Locate the cell with the specified text and output its (x, y) center coordinate. 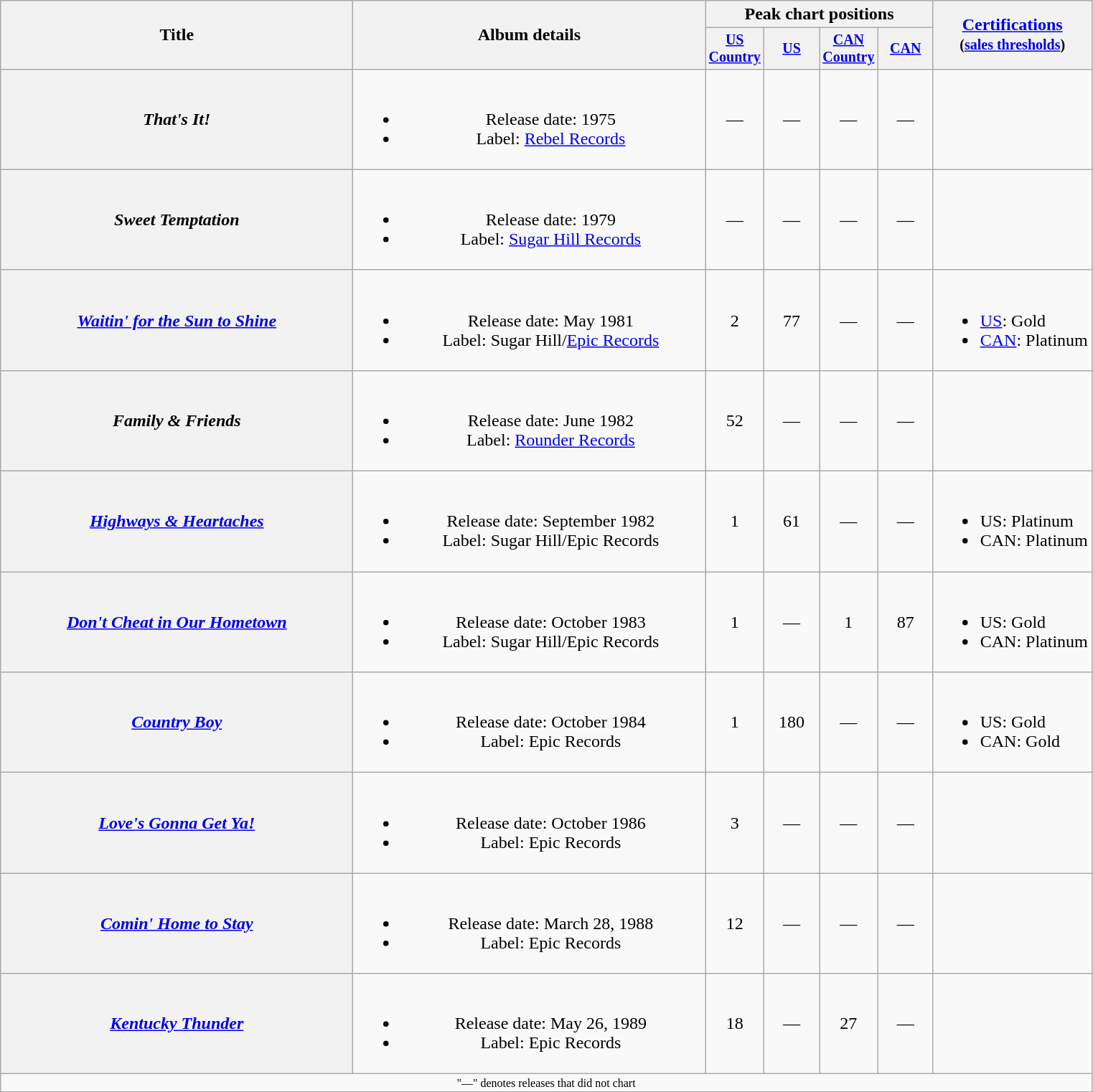
That's It! (177, 119)
US (792, 49)
Release date: September 1982Label: Sugar Hill/Epic Records (530, 522)
2 (735, 320)
Kentucky Thunder (177, 1024)
12 (735, 923)
Sweet Temptation (177, 220)
27 (849, 1024)
Release date: June 1982Label: Rounder Records (530, 420)
180 (792, 722)
US: GoldCAN: Gold (1012, 722)
Release date: 1979Label: Sugar Hill Records (530, 220)
Release date: May 26, 1989Label: Epic Records (530, 1024)
Release date: March 28, 1988Label: Epic Records (530, 923)
US Country (735, 49)
Release date: October 1986Label: Epic Records (530, 823)
Highways & Heartaches (177, 522)
Release date: May 1981Label: Sugar Hill/Epic Records (530, 320)
Love's Gonna Get Ya! (177, 823)
Comin' Home to Stay (177, 923)
Release date: October 1984Label: Epic Records (530, 722)
Waitin' for the Sun to Shine (177, 320)
Country Boy (177, 722)
Release date: 1975Label: Rebel Records (530, 119)
Certifications(sales thresholds) (1012, 35)
Title (177, 35)
Album details (530, 35)
61 (792, 522)
52 (735, 420)
US: PlatinumCAN: Platinum (1012, 522)
CAN Country (849, 49)
77 (792, 320)
Family & Friends (177, 420)
"—" denotes releases that did not chart (547, 1083)
18 (735, 1024)
3 (735, 823)
87 (906, 622)
Release date: October 1983Label: Sugar Hill/Epic Records (530, 622)
CAN (906, 49)
Peak chart positions (820, 14)
Don't Cheat in Our Hometown (177, 622)
